Return the [X, Y] coordinate for the center point of the cell that contains the specified text.  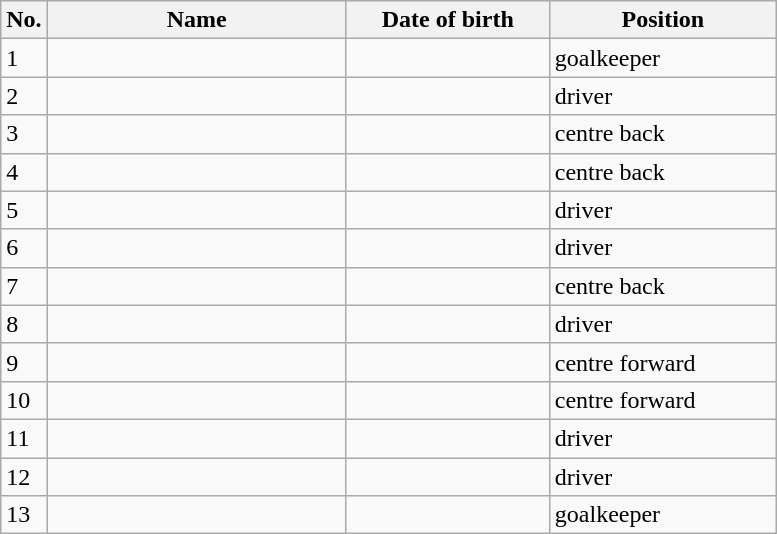
Date of birth [448, 20]
12 [24, 477]
3 [24, 134]
8 [24, 324]
1 [24, 58]
5 [24, 210]
10 [24, 400]
9 [24, 362]
13 [24, 515]
11 [24, 438]
4 [24, 172]
7 [24, 286]
2 [24, 96]
Position [662, 20]
6 [24, 248]
No. [24, 20]
Name [196, 20]
